Locate the cell with the specified text and output its (X, Y) center coordinate. 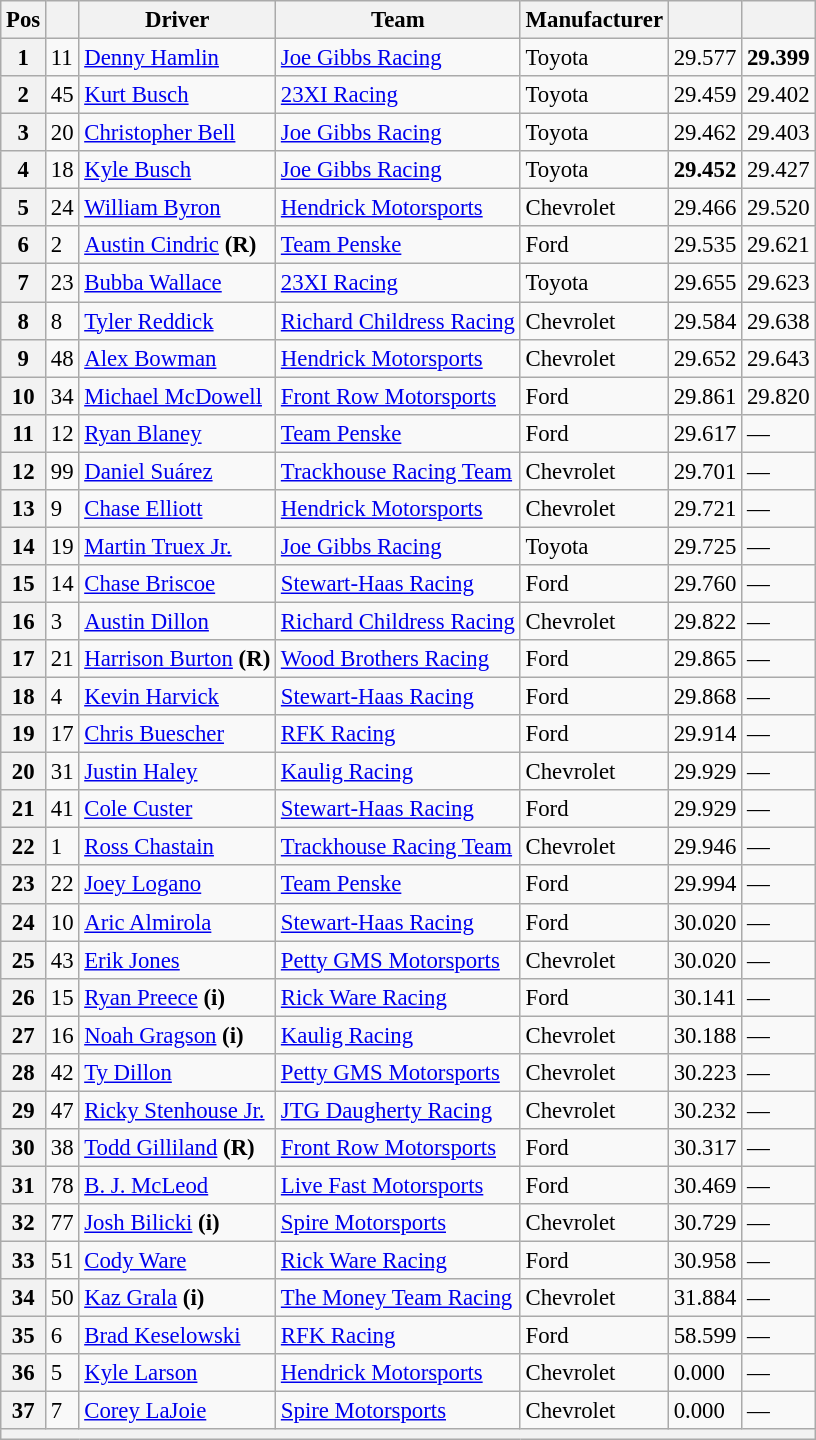
29.760 (704, 584)
29.621 (778, 245)
Noah Gragson (i) (178, 1035)
29.402 (778, 95)
29.914 (704, 734)
Todd Gilliland (R) (178, 1148)
Joey Logano (178, 885)
30.232 (704, 1110)
36 (24, 1373)
Michael McDowell (178, 396)
Tyler Reddick (178, 321)
29.466 (704, 208)
Christopher Bell (178, 133)
35 (24, 1336)
Bubba Wallace (178, 283)
Ryan Blaney (178, 433)
41 (62, 809)
Ross Chastain (178, 847)
30.188 (704, 1035)
Ryan Preece (i) (178, 997)
29.638 (778, 321)
30 (24, 1148)
Justin Haley (178, 772)
Austin Dillon (178, 621)
25 (24, 960)
38 (62, 1148)
Harrison Burton (R) (178, 659)
Cody Ware (178, 1261)
29.994 (704, 885)
Live Fast Motorsports (398, 1185)
51 (62, 1261)
29.623 (778, 283)
29.462 (704, 133)
27 (24, 1035)
Brad Keselowski (178, 1336)
48 (62, 358)
77 (62, 1223)
32 (24, 1223)
13 (24, 509)
William Byron (178, 208)
Wood Brothers Racing (398, 659)
Alex Bowman (178, 358)
29.520 (778, 208)
Cole Custer (178, 809)
30.958 (704, 1261)
JTG Daugherty Racing (398, 1110)
29.459 (704, 95)
43 (62, 960)
Chase Elliott (178, 509)
B. J. McLeod (178, 1185)
29.403 (778, 133)
28 (24, 1073)
Pos (24, 20)
Driver (178, 20)
29.584 (704, 321)
Team (398, 20)
29 (24, 1110)
29.868 (704, 697)
Chris Buescher (178, 734)
Kyle Larson (178, 1373)
Martin Truex Jr. (178, 546)
50 (62, 1298)
29.822 (704, 621)
The Money Team Racing (398, 1298)
Manufacturer (594, 20)
29.725 (704, 546)
29.655 (704, 283)
30.469 (704, 1185)
42 (62, 1073)
29.701 (704, 471)
58.599 (704, 1336)
30.223 (704, 1073)
29.535 (704, 245)
Daniel Suárez (178, 471)
Ricky Stenhouse Jr. (178, 1110)
Kaz Grala (i) (178, 1298)
Kyle Busch (178, 170)
29.946 (704, 847)
26 (24, 997)
29.452 (704, 170)
29.643 (778, 358)
Kurt Busch (178, 95)
45 (62, 95)
29.865 (704, 659)
33 (24, 1261)
29.617 (704, 433)
Austin Cindric (R) (178, 245)
Denny Hamlin (178, 58)
Josh Bilicki (i) (178, 1223)
37 (24, 1411)
30.141 (704, 997)
30.317 (704, 1148)
31.884 (704, 1298)
99 (62, 471)
Ty Dillon (178, 1073)
Corey LaJoie (178, 1411)
29.861 (704, 396)
Aric Almirola (178, 922)
Chase Briscoe (178, 584)
29.652 (704, 358)
29.399 (778, 58)
29.820 (778, 396)
30.729 (704, 1223)
29.427 (778, 170)
78 (62, 1185)
29.577 (704, 58)
29.721 (704, 509)
47 (62, 1110)
Erik Jones (178, 960)
Kevin Harvick (178, 697)
